Pinpoint the cell where the given text exists, returning its (x, y) midpoint coordinate. 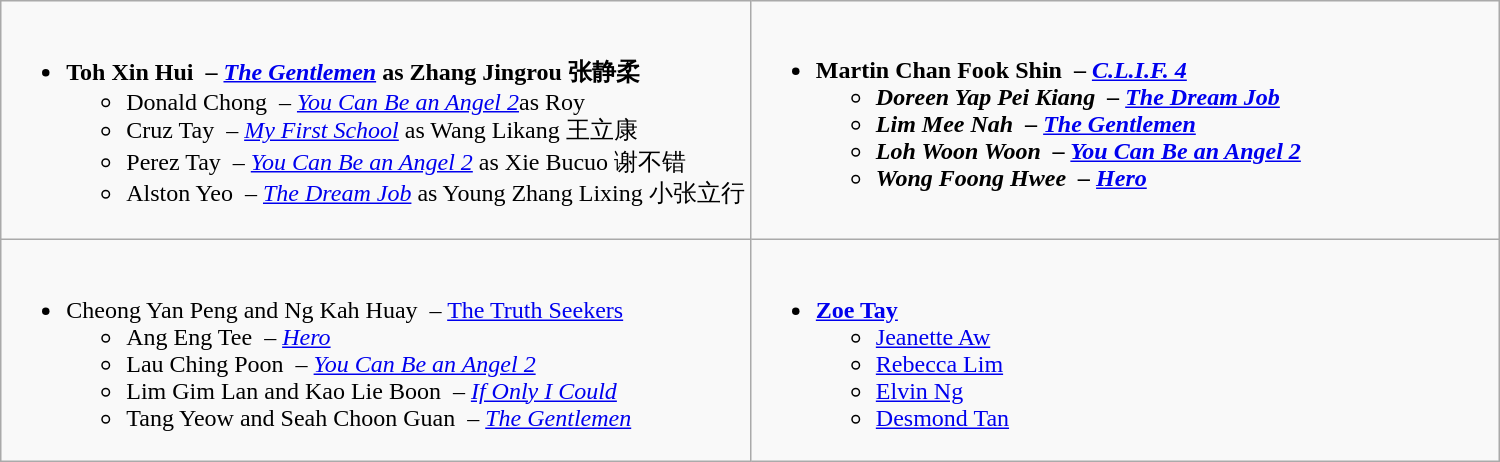
Zoe Tay Jeanette AwRebecca LimElvin NgDesmond Tan (1125, 350)
